Return (X, Y) of the center of cell containing provided text 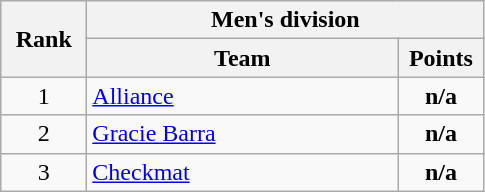
1 (44, 96)
Points (441, 58)
Men's division (286, 20)
Team (242, 58)
Rank (44, 39)
Checkmat (242, 172)
Gracie Barra (242, 134)
3 (44, 172)
Alliance (242, 96)
2 (44, 134)
